Find where the given text appears and provide that cell's center as [X, Y] coordinate. 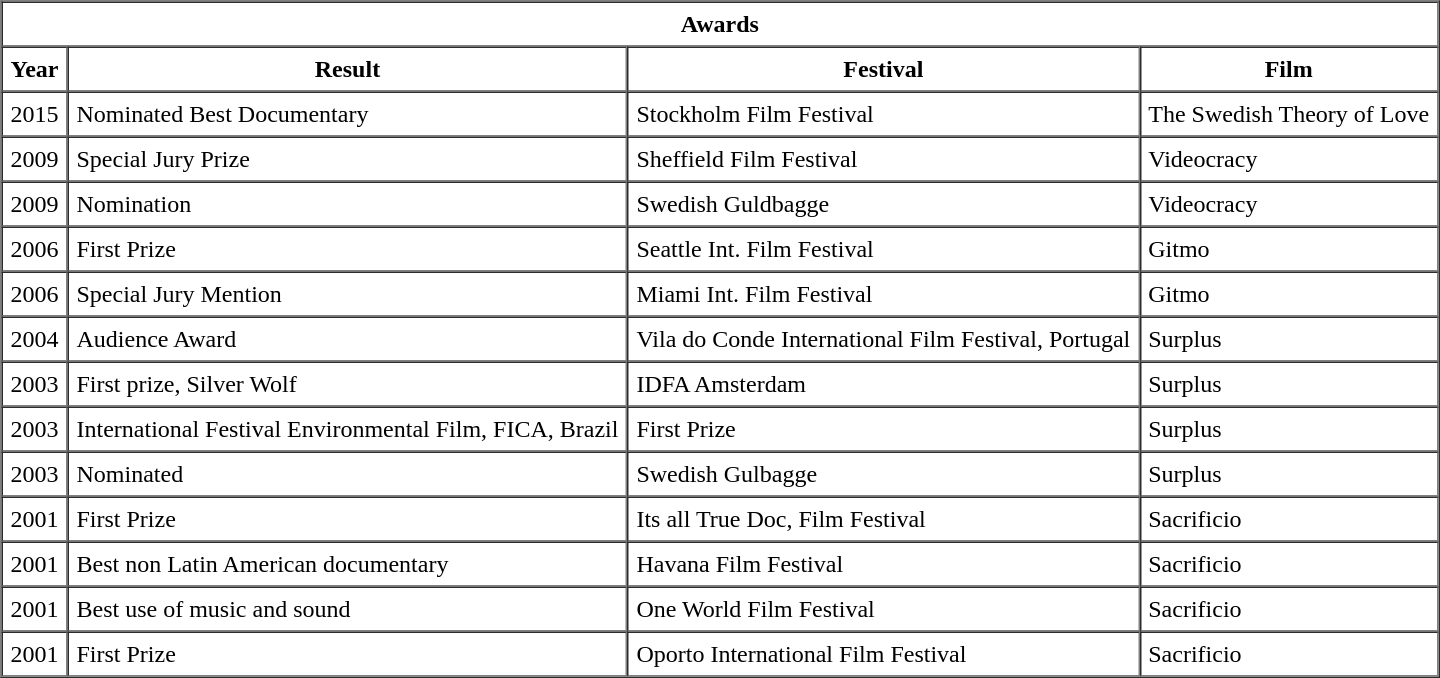
Nomination [348, 204]
Audience Award [348, 338]
Stockholm Film Festival [883, 114]
Result [348, 68]
Special Jury Mention [348, 294]
First prize, Silver Wolf [348, 384]
One World Film Festival [883, 608]
Seattle Int. Film Festival [883, 248]
Vila do Conde International Film Festival, Portugal [883, 338]
2015 [35, 114]
Sheffield Film Festival [883, 158]
Havana Film Festival [883, 564]
Nominated Best Documentary [348, 114]
IDFA Amsterdam [883, 384]
Festival [883, 68]
Awards [720, 24]
Year [35, 68]
Miami Int. Film Festival [883, 294]
The Swedish Theory of Love [1288, 114]
Best non Latin American documentary [348, 564]
Swedish Gulbagge [883, 474]
Swedish Guldbagge [883, 204]
International Festival Environmental Film, FICA, Brazil [348, 428]
Its all True Doc, Film Festival [883, 518]
2004 [35, 338]
Best use of music and sound [348, 608]
Film [1288, 68]
Nominated [348, 474]
Oporto International Film Festival [883, 654]
Special Jury Prize [348, 158]
